Provide the (x, y) coordinate of the cell's center where the given text is located.  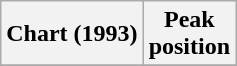
Chart (1993) (72, 34)
Peakposition (189, 34)
